Scan for the cell matching the given text and deliver its (X, Y) coordinate at center. 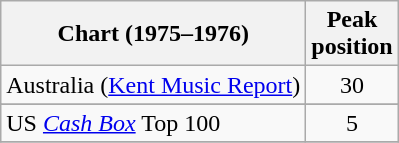
Australia (Kent Music Report) (154, 85)
Chart (1975–1976) (154, 34)
Peakposition (352, 34)
5 (352, 123)
30 (352, 85)
US Cash Box Top 100 (154, 123)
